For the text-containing cell, return its midpoint in (X, Y) coordinate format. 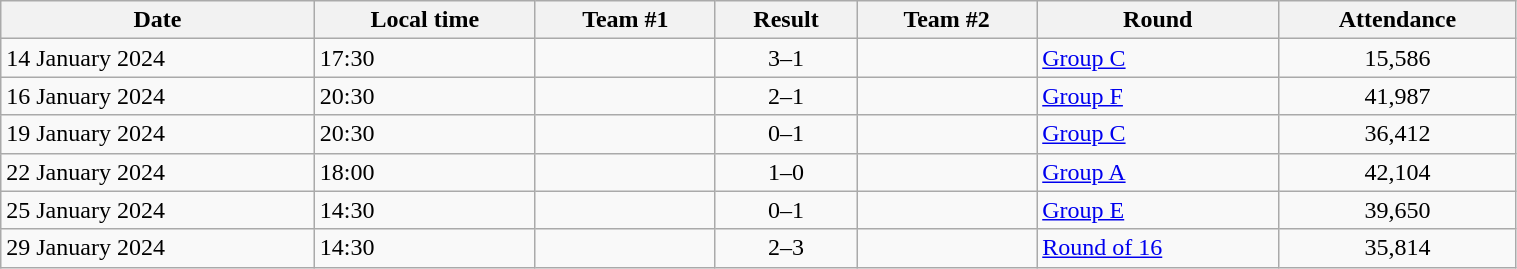
18:00 (424, 172)
25 January 2024 (158, 210)
2–3 (786, 248)
Local time (424, 20)
Result (786, 20)
Attendance (1398, 20)
Group E (1158, 210)
35,814 (1398, 248)
3–1 (786, 58)
Round (1158, 20)
39,650 (1398, 210)
36,412 (1398, 134)
Team #1 (625, 20)
19 January 2024 (158, 134)
15,586 (1398, 58)
1–0 (786, 172)
41,987 (1398, 96)
14 January 2024 (158, 58)
16 January 2024 (158, 96)
22 January 2024 (158, 172)
42,104 (1398, 172)
2–1 (786, 96)
17:30 (424, 58)
Date (158, 20)
Team #2 (947, 20)
Round of 16 (1158, 248)
Group A (1158, 172)
29 January 2024 (158, 248)
Group F (1158, 96)
